Locate the cell with the specified text and output its [X, Y] center coordinate. 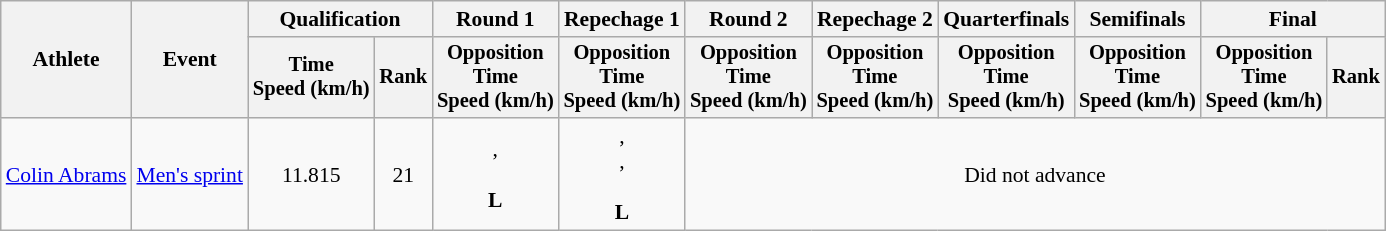
Colin Abrams [66, 174]
,,L [622, 174]
,L [496, 174]
TimeSpeed (km/h) [312, 78]
Event [190, 60]
Men's sprint [190, 174]
Repechage 2 [876, 19]
Repechage 1 [622, 19]
11.815 [312, 174]
Round 1 [496, 19]
Round 2 [748, 19]
Athlete [66, 60]
Semifinals [1138, 19]
Quarterfinals [1006, 19]
21 [403, 174]
Did not advance [1035, 174]
Final [1293, 19]
Qualification [340, 19]
